Return the (X, Y) coordinate for the center point of the cell that contains the specified text.  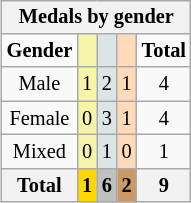
3 (107, 118)
Medals by gender (96, 17)
Mixed (40, 152)
Female (40, 118)
6 (107, 185)
Gender (40, 51)
9 (164, 185)
Male (40, 84)
